Capture the cell that displays the provided text and extract its [X, Y] central coordinate. 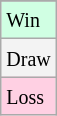
Draw [28, 58]
Win [28, 20]
Loss [28, 96]
